Locate the cell with the specified text and output its [X, Y] center coordinate. 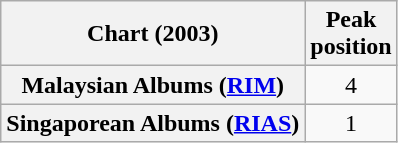
Singaporean Albums (RIAS) [153, 123]
Peakposition [351, 34]
4 [351, 85]
Malaysian Albums (RIM) [153, 85]
1 [351, 123]
Chart (2003) [153, 34]
